Determine the [X, Y] coordinate at the center of the cell enclosing the given text.  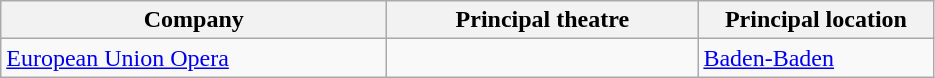
Principal theatre [542, 20]
Principal location [816, 20]
Company [194, 20]
Baden-Baden [816, 58]
European Union Opera [194, 58]
